Detect which cell encompasses the target text, then output its [x, y] center coordinate. 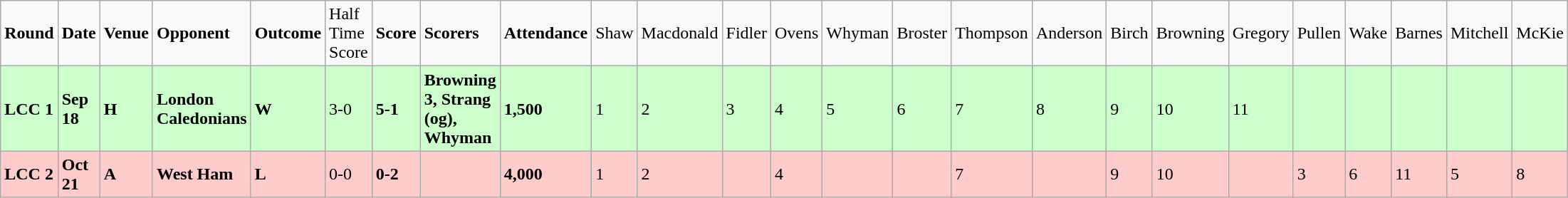
London Caledonians [202, 108]
A [126, 174]
Anderson [1069, 33]
Broster [922, 33]
West Ham [202, 174]
Fidler [746, 33]
Round [29, 33]
Scorers [460, 33]
Shaw [615, 33]
0-0 [349, 174]
0-2 [396, 174]
H [126, 108]
LCC 2 [29, 174]
Outcome [288, 33]
Date [78, 33]
1,500 [545, 108]
W [288, 108]
Macdonald [679, 33]
Attendance [545, 33]
Half Time Score [349, 33]
Browning 3, Strang (og), Whyman [460, 108]
LCC 1 [29, 108]
5-1 [396, 108]
Pullen [1319, 33]
Barnes [1419, 33]
L [288, 174]
Whyman [857, 33]
Ovens [796, 33]
4,000 [545, 174]
Oct 21 [78, 174]
Venue [126, 33]
Mitchell [1479, 33]
Birch [1129, 33]
Sep 18 [78, 108]
Gregory [1260, 33]
Opponent [202, 33]
Wake [1369, 33]
McKie [1540, 33]
Score [396, 33]
3-0 [349, 108]
Browning [1191, 33]
Thompson [992, 33]
